Provide the (x, y) coordinate of the cell's center where the given text is located.  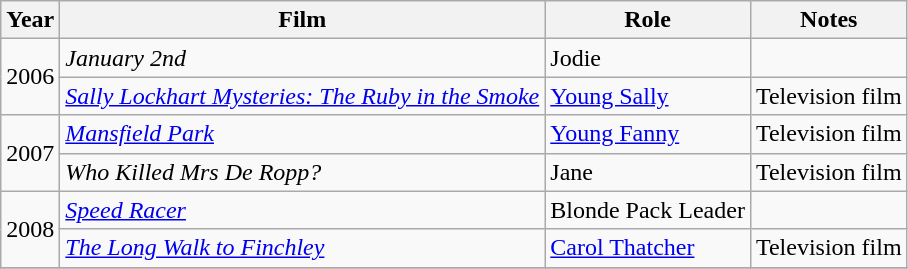
2006 (30, 77)
2007 (30, 153)
Mansfield Park (302, 134)
Young Fanny (648, 134)
Sally Lockhart Mysteries: The Ruby in the Smoke (302, 96)
Jane (648, 172)
Carol Thatcher (648, 248)
Speed Racer (302, 210)
Young Sally (648, 96)
Year (30, 20)
Notes (828, 20)
Blonde Pack Leader (648, 210)
The Long Walk to Finchley (302, 248)
Jodie (648, 58)
Role (648, 20)
Who Killed Mrs De Ropp? (302, 172)
January 2nd (302, 58)
2008 (30, 229)
Film (302, 20)
